Return (x, y) of the center of cell containing provided text 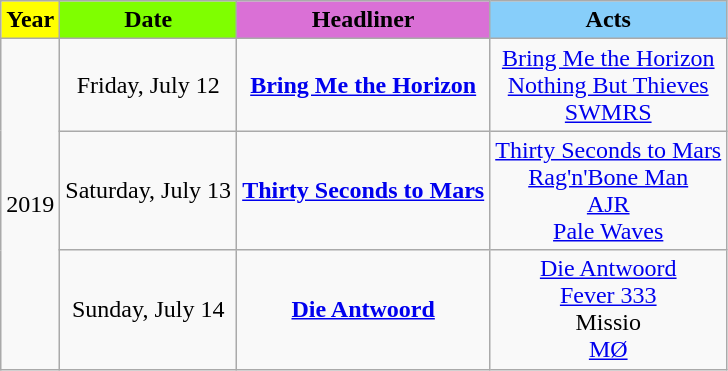
Bring Me the Horizon (364, 85)
Acts (608, 20)
Die AntwoordFever 333MissioMØ (608, 310)
Bring Me the Horizon Nothing But Thieves SWMRS (608, 85)
Saturday, July 13 (148, 190)
Thirty Seconds to Mars (364, 190)
Date (148, 20)
Die Antwoord (364, 310)
Friday, July 12 (148, 85)
Thirty Seconds to Mars Rag'n'Bone Man AJRPale Waves (608, 190)
Headliner (364, 20)
Sunday, July 14 (148, 310)
Year (30, 20)
2019 (30, 204)
